Determine the [X, Y] coordinate at the center of the cell enclosing the given text.  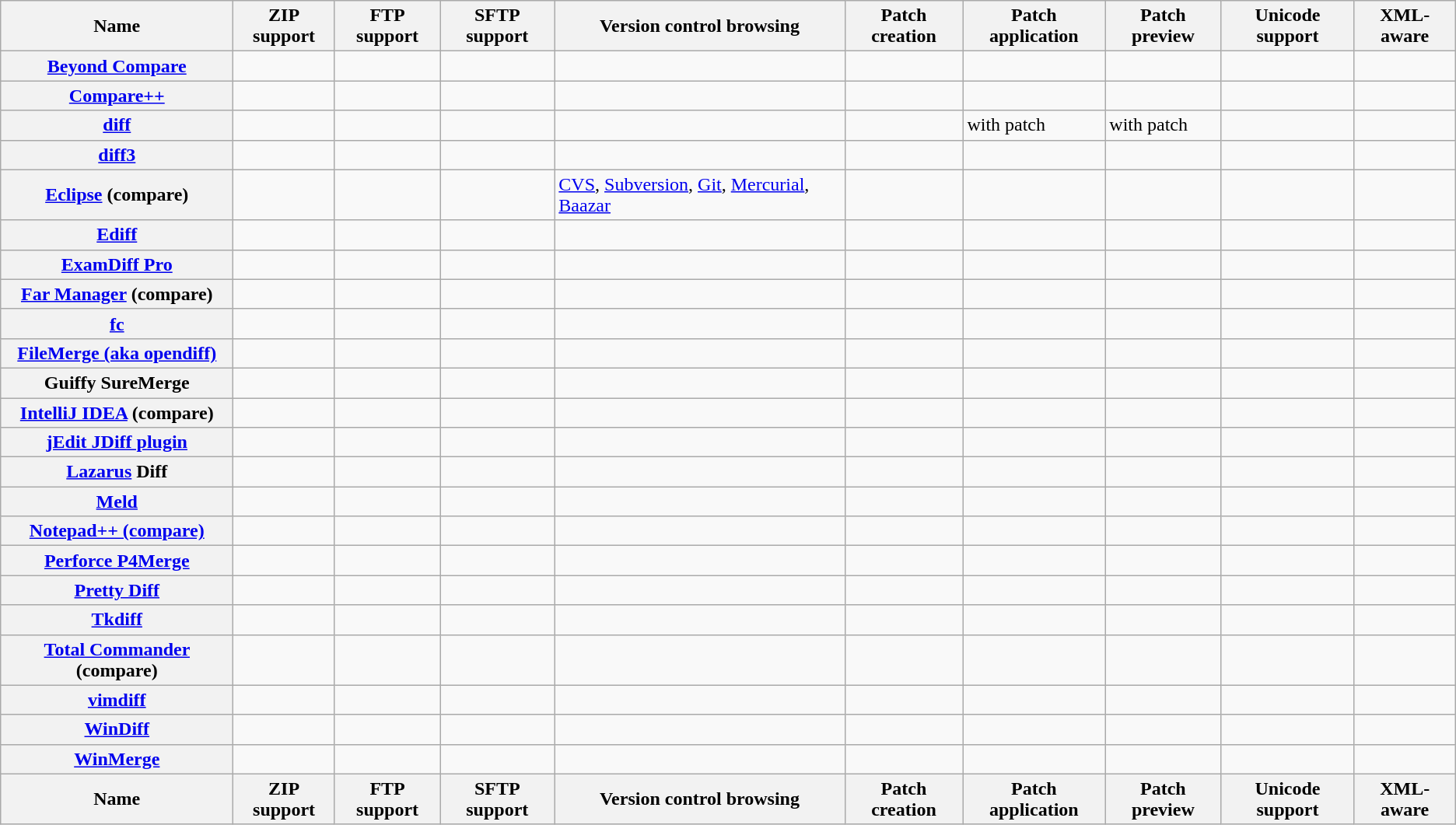
Notepad++ (compare) [117, 531]
IntelliJ IDEA (compare) [117, 413]
WinDiff [117, 729]
Eclipse (compare) [117, 194]
Guiffy SureMerge [117, 383]
jEdit JDiff plugin [117, 442]
Beyond Compare [117, 66]
Compare++ [117, 96]
WinMerge [117, 759]
CVS, Subversion, Git, Mercurial, Baazar [700, 194]
diff3 [117, 155]
fc [117, 323]
Ediff [117, 235]
Lazarus Diff [117, 472]
diff [117, 125]
vimdiff [117, 700]
Total Commander (compare) [117, 659]
Pretty Diff [117, 590]
Perforce P4Merge [117, 561]
Meld [117, 502]
Far Manager (compare) [117, 294]
Tkdiff [117, 620]
FileMerge (aka opendiff) [117, 353]
ExamDiff Pro [117, 264]
